Scan for the cell matching the given text and deliver its (X, Y) coordinate at center. 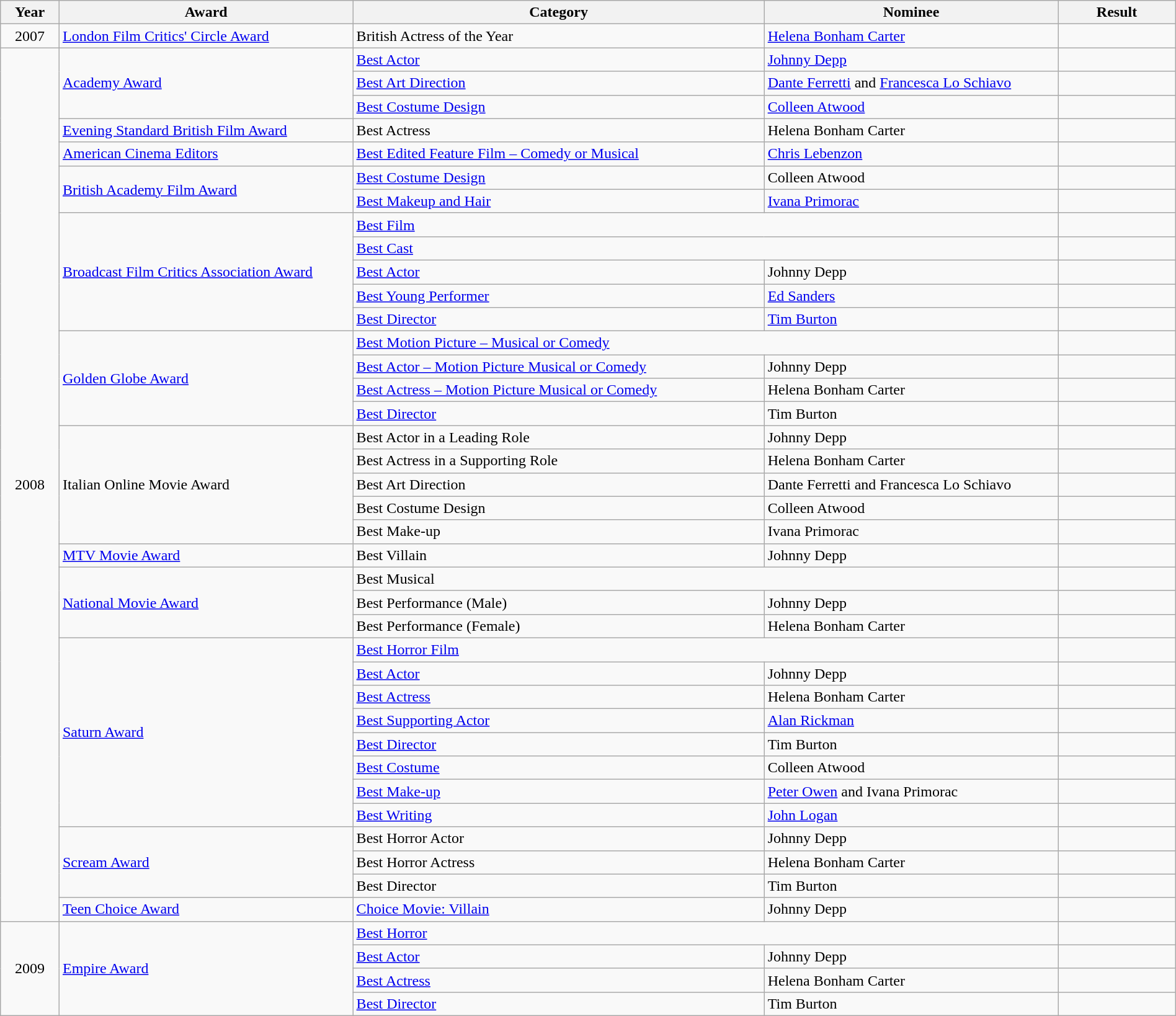
Best Actor in a Leading Role (558, 437)
Best Writing (558, 815)
Peter Owen and Ivana Primorac (911, 791)
Best Actress in a Supporting Role (558, 461)
Ed Sanders (911, 296)
Best Musical (706, 579)
Best Supporting Actor (558, 721)
Choice Movie: Villain (558, 909)
Best Young Performer (558, 296)
John Logan (911, 815)
American Cinema Editors (206, 154)
Best Actor – Motion Picture Musical or Comedy (558, 367)
Best Makeup and Hair (558, 201)
Best Costume (558, 768)
Saturn Award (206, 732)
Scream Award (206, 862)
Best Edited Feature Film – Comedy or Musical (558, 154)
British Actress of the Year (558, 36)
Best Villain (558, 555)
2007 (30, 36)
Best Horror (706, 933)
Best Actress – Motion Picture Musical or Comedy (558, 390)
Best Performance (Male) (558, 602)
National Movie Award (206, 602)
Best Film (706, 225)
Best Cast (706, 248)
Evening Standard British Film Award (206, 130)
Best Horror Actor (558, 839)
MTV Movie Award (206, 555)
Chris Lebenzon (911, 154)
London Film Critics' Circle Award (206, 36)
Best Performance (Female) (558, 626)
Nominee (911, 12)
Empire Award (206, 968)
Year (30, 12)
British Academy Film Award (206, 189)
Italian Online Movie Award (206, 484)
Best Motion Picture – Musical or Comedy (706, 343)
2009 (30, 968)
Golden Globe Award (206, 378)
2008 (30, 484)
Best Horror Film (706, 649)
Best Horror Actress (558, 862)
Broadcast Film Critics Association Award (206, 272)
Category (558, 12)
Result (1116, 12)
Teen Choice Award (206, 909)
Academy Award (206, 83)
Alan Rickman (911, 721)
Award (206, 12)
